Identify which cell holds the provided text, then report its (X, Y) central coordinate. 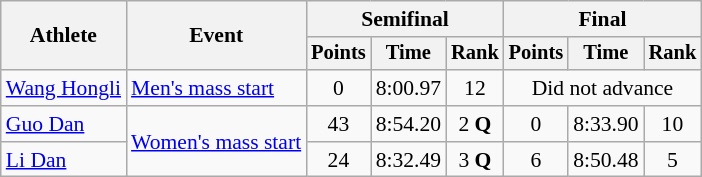
Event (216, 36)
43 (338, 124)
8:33.90 (606, 124)
Did not advance (602, 88)
10 (673, 124)
Wang Hongli (64, 88)
8:00.97 (408, 88)
12 (475, 88)
Final (602, 19)
Semifinal (404, 19)
Women's mass start (216, 142)
2 Q (475, 124)
Men's mass start (216, 88)
Athlete (64, 36)
8:54.20 (408, 124)
Guo Dan (64, 124)
